Return the [x, y] coordinate for the center point of the cell that contains the specified text.  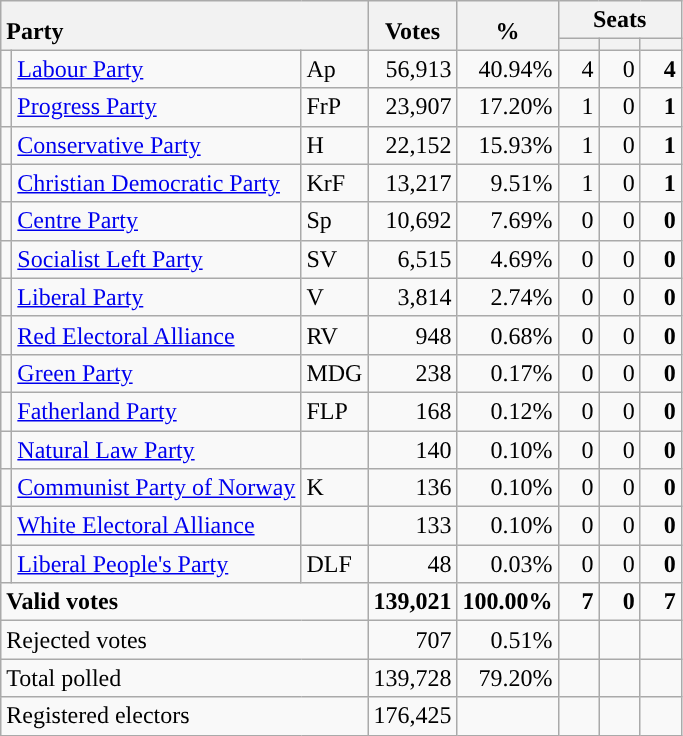
Seats [620, 20]
Party [184, 26]
Green Party [156, 373]
H [334, 145]
Centre Party [156, 221]
KrF [334, 183]
V [334, 297]
139,728 [412, 678]
Votes [412, 26]
17.20% [508, 107]
23,907 [412, 107]
Red Electoral Alliance [156, 335]
100.00% [508, 602]
White Electoral Alliance [156, 526]
Sp [334, 221]
40.94% [508, 69]
Liberal Party [156, 297]
238 [412, 373]
707 [412, 640]
Socialist Left Party [156, 259]
FrP [334, 107]
948 [412, 335]
4.69% [508, 259]
K [334, 488]
0.51% [508, 640]
Natural Law Party [156, 449]
SV [334, 259]
Total polled [184, 678]
10,692 [412, 221]
6,515 [412, 259]
Communist Party of Norway [156, 488]
Liberal People's Party [156, 564]
Valid votes [184, 602]
15.93% [508, 145]
Christian Democratic Party [156, 183]
0.68% [508, 335]
0.17% [508, 373]
48 [412, 564]
Labour Party [156, 69]
Fatherland Party [156, 411]
RV [334, 335]
22,152 [412, 145]
3,814 [412, 297]
2.74% [508, 297]
FLP [334, 411]
7.69% [508, 221]
56,913 [412, 69]
Registered electors [184, 716]
140 [412, 449]
% [508, 26]
MDG [334, 373]
Progress Party [156, 107]
9.51% [508, 183]
Ap [334, 69]
0.12% [508, 411]
139,021 [412, 602]
168 [412, 411]
133 [412, 526]
136 [412, 488]
0.03% [508, 564]
Rejected votes [184, 640]
13,217 [412, 183]
DLF [334, 564]
Conservative Party [156, 145]
176,425 [412, 716]
79.20% [508, 678]
